Locate the cell with the specified text and output its (x, y) center coordinate. 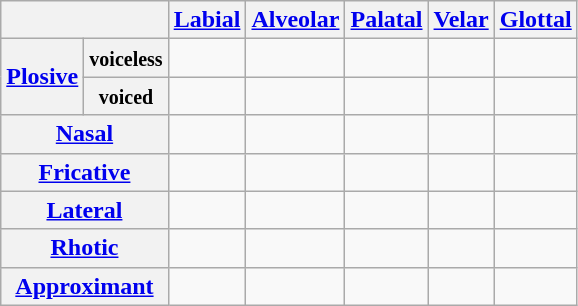
Nasal (84, 134)
voiceless (126, 58)
Glottal (536, 20)
Labial (207, 20)
Alveolar (296, 20)
Rhotic (84, 248)
Plosive (42, 77)
Lateral (84, 210)
Palatal (386, 20)
Fricative (84, 172)
voiced (126, 96)
Velar (461, 20)
Approximant (84, 286)
